From the cell containing the given text, extract its center point as (x, y) coordinate. 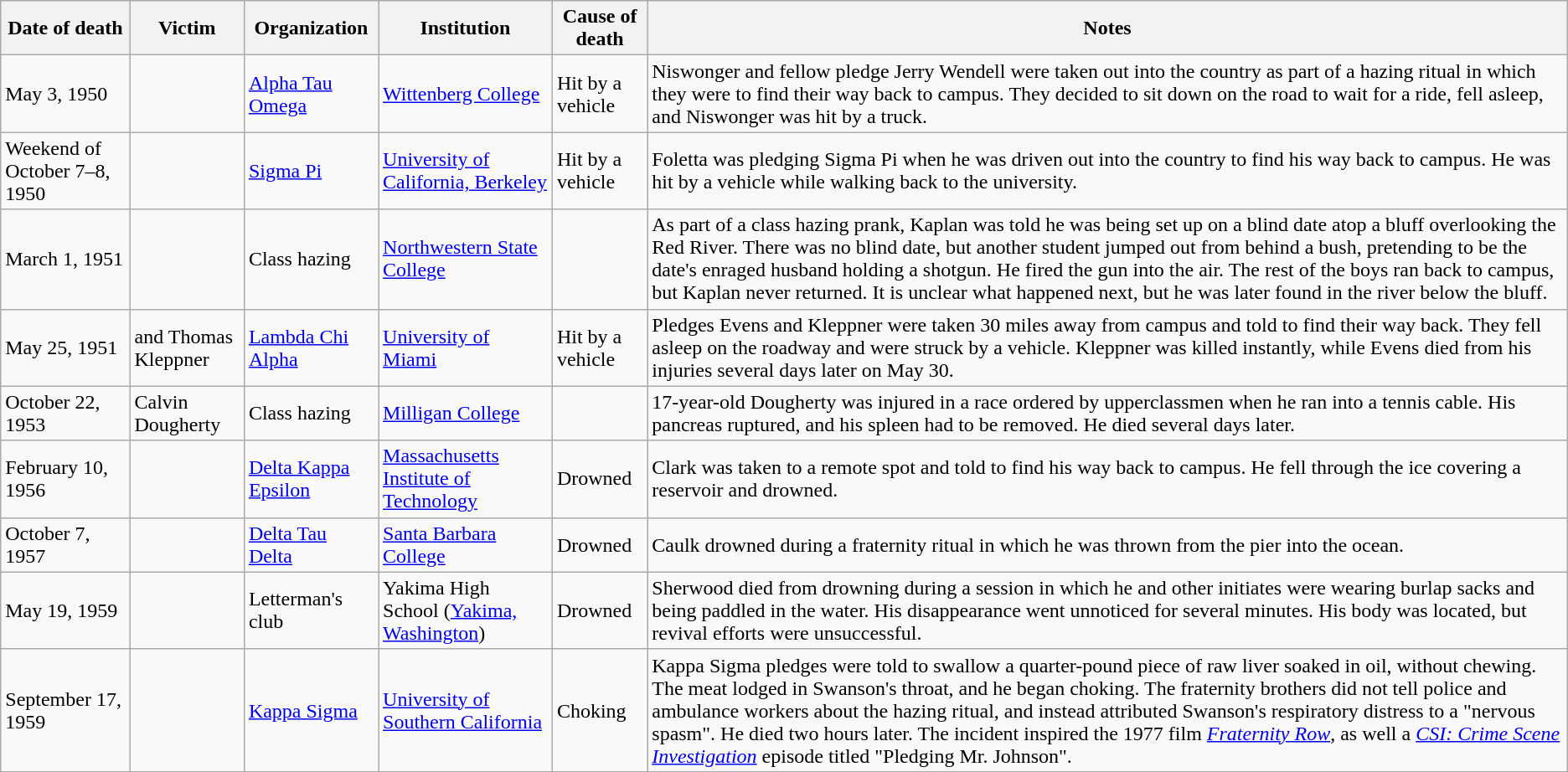
October 7, 1957 (65, 544)
Massachusetts Institute of Technology (466, 479)
and Thomas Kleppner (187, 347)
May 3, 1950 (65, 94)
Alpha Tau Omega (311, 94)
Lambda Chi Alpha (311, 347)
University of Miami (466, 347)
Northwestern State College (466, 260)
Clark was taken to a remote spot and told to find his way back to campus. He fell through the ice covering a reservoir and drowned. (1107, 479)
Santa Barbara College (466, 544)
Caulk drowned during a fraternity ritual in which he was thrown from the pier into the ocean. (1107, 544)
February 10, 1956 (65, 479)
Wittenberg College (466, 94)
October 22, 1953 (65, 414)
Date of death (65, 28)
Delta Tau Delta (311, 544)
March 1, 1951 (65, 260)
Cause of death (600, 28)
May 25, 1951 (65, 347)
University of Southern California (466, 710)
Organization (311, 28)
Kappa Sigma (311, 710)
May 19, 1959 (65, 610)
University of California, Berkeley (466, 171)
Institution (466, 28)
Yakima High School (Yakima, Washington) (466, 610)
Victim (187, 28)
Weekend of October 7–8, 1950 (65, 171)
September 17, 1959 (65, 710)
Choking (600, 710)
Milligan College (466, 414)
Letterman's club (311, 610)
Delta Kappa Epsilon (311, 479)
Calvin Dougherty (187, 414)
Notes (1107, 28)
Sigma Pi (311, 171)
